Provide the [x, y] coordinate of the cell's center where the given text is located.  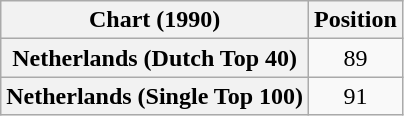
Netherlands (Single Top 100) [155, 96]
Chart (1990) [155, 20]
Netherlands (Dutch Top 40) [155, 58]
89 [356, 58]
91 [356, 96]
Position [356, 20]
